Extract the [x, y] coordinate from the center of the cell holding the provided text.  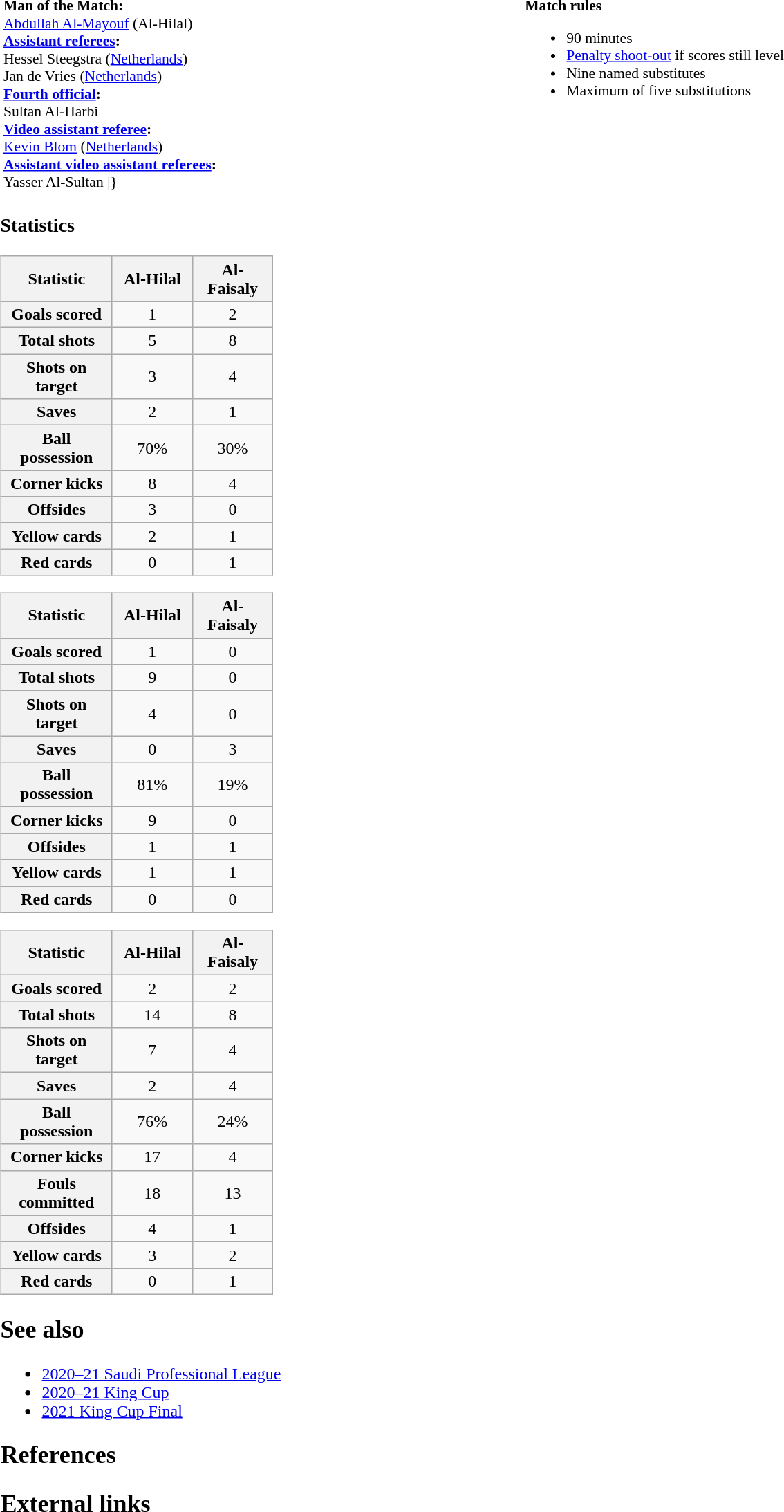
Fouls committed [57, 1192]
24% [232, 1122]
30% [232, 448]
19% [232, 784]
5 [152, 341]
14 [152, 1015]
81% [152, 784]
18 [152, 1192]
76% [152, 1122]
7 [152, 1050]
70% [152, 448]
17 [152, 1157]
13 [232, 1192]
